For the text-containing cell, return its midpoint in [x, y] coordinate format. 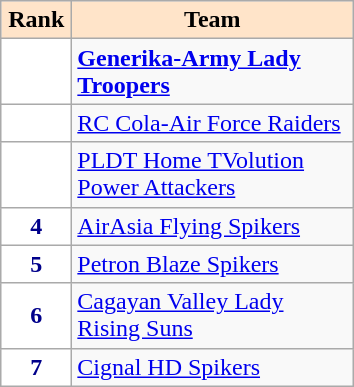
Cagayan Valley Lady Rising Suns [212, 316]
6 [36, 316]
Cignal HD Spikers [212, 367]
AirAsia Flying Spikers [212, 226]
PLDT Home TVolution Power Attackers [212, 174]
Petron Blaze Spikers [212, 264]
7 [36, 367]
5 [36, 264]
4 [36, 226]
Generika-Army Lady Troopers [212, 72]
Rank [36, 20]
RC Cola-Air Force Raiders [212, 123]
Team [212, 20]
